Determine the (X, Y) coordinate at the center of the cell enclosing the given text.  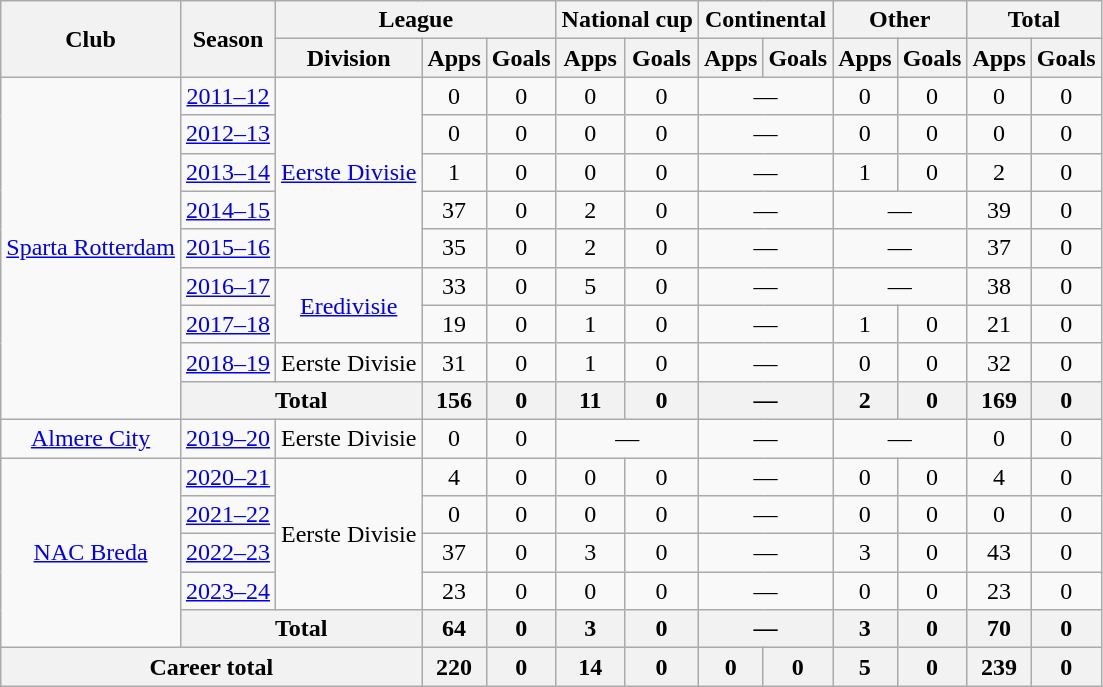
43 (999, 553)
2012–13 (228, 134)
League (416, 20)
64 (454, 629)
Career total (212, 667)
38 (999, 286)
11 (590, 400)
Season (228, 39)
Continental (765, 20)
2018–19 (228, 362)
31 (454, 362)
2013–14 (228, 172)
2014–15 (228, 210)
239 (999, 667)
2020–21 (228, 477)
2011–12 (228, 96)
Other (900, 20)
2017–18 (228, 324)
Division (349, 58)
2016–17 (228, 286)
35 (454, 248)
2019–20 (228, 438)
21 (999, 324)
2021–22 (228, 515)
Eredivisie (349, 305)
NAC Breda (91, 553)
National cup (627, 20)
14 (590, 667)
169 (999, 400)
19 (454, 324)
2022–23 (228, 553)
70 (999, 629)
39 (999, 210)
32 (999, 362)
33 (454, 286)
Sparta Rotterdam (91, 248)
156 (454, 400)
2015–16 (228, 248)
Club (91, 39)
2023–24 (228, 591)
220 (454, 667)
Almere City (91, 438)
